Return [X, Y] of the center of cell containing provided text 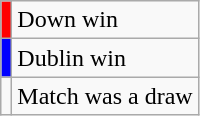
Down win [105, 20]
Match was a draw [105, 96]
Dublin win [105, 58]
